Determine the (x, y) coordinate at the center of the cell enclosing the given text.  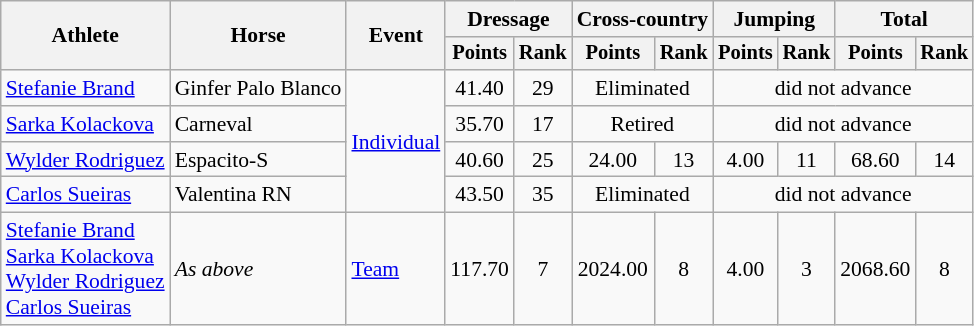
35 (543, 195)
Carneval (258, 124)
3 (807, 269)
Carlos Sueiras (86, 195)
14 (944, 160)
Stefanie Brand (86, 88)
Wylder Rodriguez (86, 160)
Individual (396, 141)
Athlete (86, 36)
41.40 (480, 88)
Cross-country (643, 19)
Event (396, 36)
Jumping (774, 19)
7 (543, 269)
25 (543, 160)
As above (258, 269)
2068.60 (875, 269)
Team (396, 269)
117.70 (480, 269)
24.00 (613, 160)
43.50 (480, 195)
Sarka Kolackova (86, 124)
Total (904, 19)
2024.00 (613, 269)
Ginfer Palo Blanco (258, 88)
Dressage (508, 19)
11 (807, 160)
Espacito-S (258, 160)
Stefanie BrandSarka KolackovaWylder RodriguezCarlos Sueiras (86, 269)
40.60 (480, 160)
68.60 (875, 160)
13 (684, 160)
Retired (643, 124)
29 (543, 88)
35.70 (480, 124)
17 (543, 124)
Horse (258, 36)
Valentina RN (258, 195)
